Extract the (x, y) coordinate from the center of the cell holding the provided text.  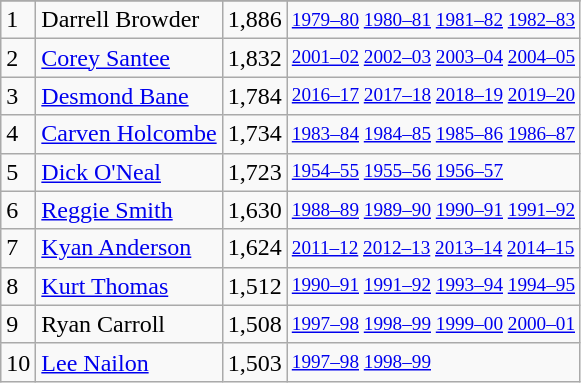
1,832 (254, 58)
Kyan Anderson (129, 248)
6 (18, 210)
1988–89 1989–90 1990–91 1991–92 (433, 210)
1,503 (254, 362)
Corey Santee (129, 58)
1990–91 1991–92 1993–94 1994–95 (433, 286)
2001–02 2002–03 2003–04 2004–05 (433, 58)
Ryan Carroll (129, 324)
1,784 (254, 96)
Desmond Bane (129, 96)
1,624 (254, 248)
1,508 (254, 324)
1,630 (254, 210)
Kurt Thomas (129, 286)
4 (18, 134)
1,512 (254, 286)
8 (18, 286)
9 (18, 324)
5 (18, 172)
7 (18, 248)
1983–84 1984–85 1985–86 1986–87 (433, 134)
1,723 (254, 172)
10 (18, 362)
1997–98 1998–99 (433, 362)
Carven Holcombe (129, 134)
1,734 (254, 134)
1954–55 1955–56 1956–57 (433, 172)
2011–12 2012–13 2013–14 2014–15 (433, 248)
1 (18, 20)
Darrell Browder (129, 20)
Reggie Smith (129, 210)
1997–98 1998–99 1999–00 2000–01 (433, 324)
2 (18, 58)
2016–17 2017–18 2018–19 2019–20 (433, 96)
1979–80 1980–81 1981–82 1982–83 (433, 20)
Lee Nailon (129, 362)
Dick O'Neal (129, 172)
1,886 (254, 20)
3 (18, 96)
